Return (X, Y) of the center of cell containing provided text 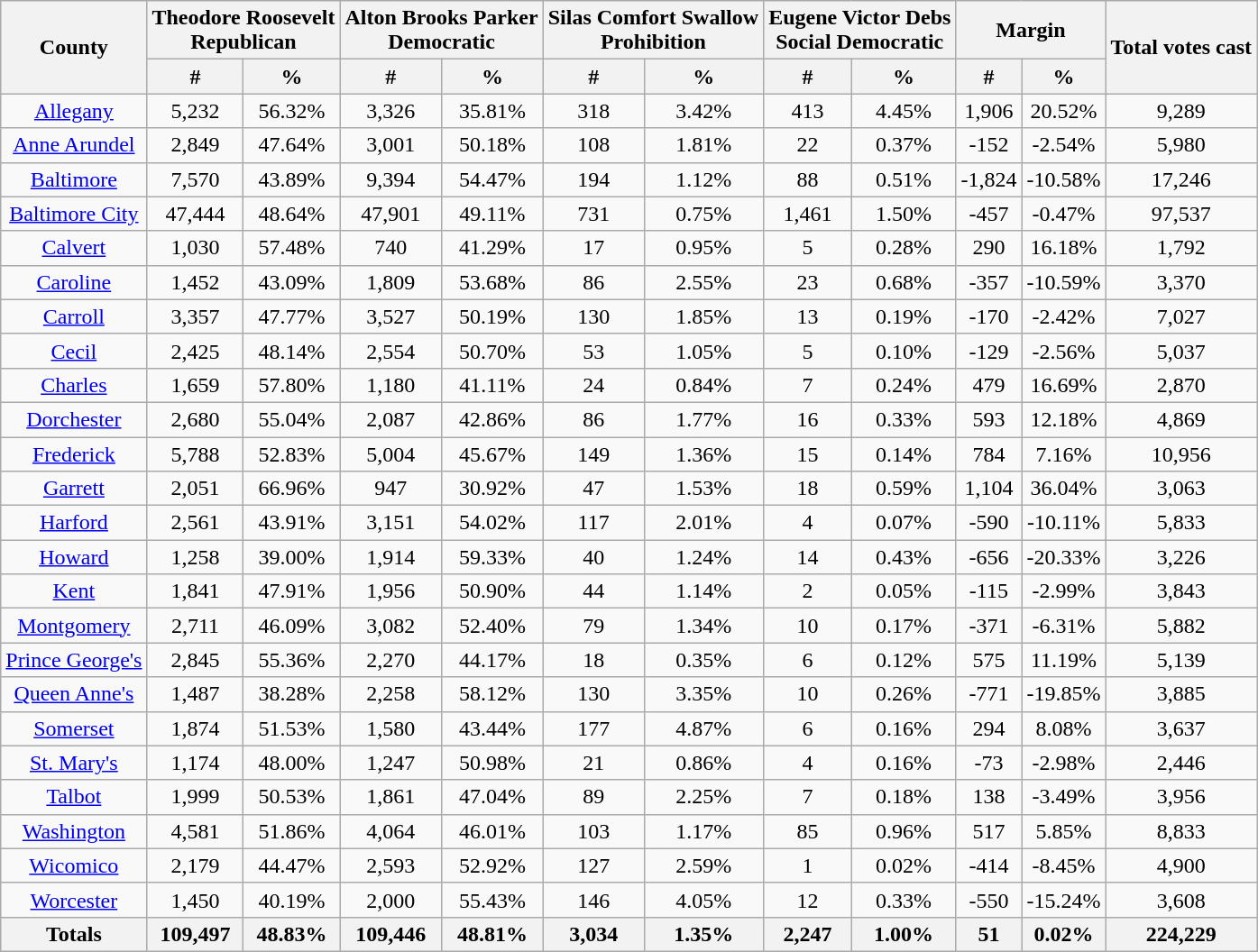
-20.33% (1064, 557)
47.04% (492, 797)
-771 (988, 694)
-10.58% (1064, 179)
-2.56% (1064, 351)
1,461 (808, 214)
-2.42% (1064, 316)
-170 (988, 316)
-129 (988, 351)
1,030 (195, 248)
57.48% (292, 248)
2,000 (391, 900)
5,004 (391, 453)
47,901 (391, 214)
3.35% (703, 694)
2,593 (391, 865)
1.35% (703, 934)
Totals (74, 934)
575 (988, 660)
55.43% (492, 900)
Prince George's (74, 660)
4.45% (904, 111)
1,180 (391, 385)
-2.98% (1064, 763)
-457 (988, 214)
51.86% (292, 831)
0.86% (703, 763)
10,956 (1181, 453)
5.85% (1064, 831)
146 (593, 900)
9,394 (391, 179)
3,326 (391, 111)
0.10% (904, 351)
Frederick (74, 453)
23 (808, 282)
0.35% (703, 660)
5,788 (195, 453)
108 (593, 145)
2,258 (391, 694)
Calvert (74, 248)
0.59% (904, 489)
138 (988, 797)
54.47% (492, 179)
290 (988, 248)
12 (808, 900)
16.69% (1064, 385)
88 (808, 179)
-6.31% (1064, 626)
1,956 (391, 591)
Allegany (74, 111)
-550 (988, 900)
1.53% (703, 489)
Howard (74, 557)
947 (391, 489)
Alton Brooks ParkerDemocratic (442, 31)
4.87% (703, 728)
5,980 (1181, 145)
0.18% (904, 797)
Cecil (74, 351)
7.16% (1064, 453)
1,906 (988, 111)
8,833 (1181, 831)
1,841 (195, 591)
1,247 (391, 763)
-19.85% (1064, 694)
0.17% (904, 626)
48.14% (292, 351)
2,051 (195, 489)
7,027 (1181, 316)
0.68% (904, 282)
-371 (988, 626)
50.90% (492, 591)
3,637 (1181, 728)
1.14% (703, 591)
3,063 (1181, 489)
1.17% (703, 831)
49.11% (492, 214)
4,064 (391, 831)
30.92% (492, 489)
7,570 (195, 179)
1,809 (391, 282)
43.44% (492, 728)
48.81% (492, 934)
Talbot (74, 797)
52.40% (492, 626)
3,885 (1181, 694)
1.81% (703, 145)
3,527 (391, 316)
50.98% (492, 763)
2,425 (195, 351)
52.92% (492, 865)
15 (808, 453)
-2.54% (1064, 145)
2,849 (195, 145)
3,370 (1181, 282)
Silas Comfort SwallowProhibition (653, 31)
Theodore RooseveltRepublican (243, 31)
-3.49% (1064, 797)
Wicomico (74, 865)
784 (988, 453)
109,446 (391, 934)
Margin (1031, 31)
40.19% (292, 900)
0.84% (703, 385)
0.95% (703, 248)
127 (593, 865)
97,537 (1181, 214)
St. Mary's (74, 763)
53.68% (492, 282)
58.12% (492, 694)
55.04% (292, 419)
5,139 (1181, 660)
Dorchester (74, 419)
36.04% (1064, 489)
46.09% (292, 626)
57.80% (292, 385)
20.52% (1064, 111)
2.01% (703, 523)
51 (988, 934)
47,444 (195, 214)
-8.45% (1064, 865)
43.89% (292, 179)
-0.47% (1064, 214)
2,870 (1181, 385)
79 (593, 626)
479 (988, 385)
3,956 (1181, 797)
740 (391, 248)
Anne Arundel (74, 145)
0.14% (904, 453)
2,711 (195, 626)
1,487 (195, 694)
42.86% (492, 419)
1.34% (703, 626)
3,151 (391, 523)
2,680 (195, 419)
4,900 (1181, 865)
24 (593, 385)
0.37% (904, 145)
149 (593, 453)
47.64% (292, 145)
1.05% (703, 351)
-414 (988, 865)
3,034 (593, 934)
3,843 (1181, 591)
3,357 (195, 316)
593 (988, 419)
3,608 (1181, 900)
4,581 (195, 831)
48.83% (292, 934)
50.53% (292, 797)
3.42% (703, 111)
Eugene Victor DebsSocial Democratic (860, 31)
89 (593, 797)
-357 (988, 282)
1.77% (703, 419)
16.18% (1064, 248)
0.96% (904, 831)
0.51% (904, 179)
1,914 (391, 557)
47 (593, 489)
0.05% (904, 591)
0.43% (904, 557)
0.07% (904, 523)
731 (593, 214)
5,882 (1181, 626)
1,104 (988, 489)
47.77% (292, 316)
17,246 (1181, 179)
Caroline (74, 282)
294 (988, 728)
59.33% (492, 557)
1,580 (391, 728)
1.50% (904, 214)
2.55% (703, 282)
50.19% (492, 316)
3,226 (1181, 557)
2.25% (703, 797)
16 (808, 419)
Garrett (74, 489)
-2.99% (1064, 591)
55.36% (292, 660)
-15.24% (1064, 900)
48.00% (292, 763)
2,247 (808, 934)
47.91% (292, 591)
1,450 (195, 900)
48.64% (292, 214)
5,232 (195, 111)
35.81% (492, 111)
1 (808, 865)
-73 (988, 763)
0.24% (904, 385)
318 (593, 111)
-1,824 (988, 179)
38.28% (292, 694)
-656 (988, 557)
1,452 (195, 282)
517 (988, 831)
46.01% (492, 831)
40 (593, 557)
41.11% (492, 385)
2,179 (195, 865)
45.67% (492, 453)
53 (593, 351)
177 (593, 728)
1,999 (195, 797)
14 (808, 557)
2.59% (703, 865)
1,874 (195, 728)
109,497 (195, 934)
8.08% (1064, 728)
22 (808, 145)
103 (593, 831)
44 (593, 591)
50.18% (492, 145)
1.85% (703, 316)
1,792 (1181, 248)
44.17% (492, 660)
Worcester (74, 900)
County (74, 47)
0.28% (904, 248)
194 (593, 179)
0.12% (904, 660)
4.05% (703, 900)
56.32% (292, 111)
2,446 (1181, 763)
2,561 (195, 523)
85 (808, 831)
Harford (74, 523)
1,174 (195, 763)
1.12% (703, 179)
66.96% (292, 489)
2,270 (391, 660)
Queen Anne's (74, 694)
1.36% (703, 453)
Montgomery (74, 626)
54.02% (492, 523)
0.19% (904, 316)
9,289 (1181, 111)
3,082 (391, 626)
-590 (988, 523)
44.47% (292, 865)
-115 (988, 591)
13 (808, 316)
1,659 (195, 385)
52.83% (292, 453)
5,037 (1181, 351)
413 (808, 111)
Washington (74, 831)
Carroll (74, 316)
2,845 (195, 660)
5,833 (1181, 523)
Baltimore (74, 179)
-10.11% (1064, 523)
1,861 (391, 797)
Baltimore City (74, 214)
3,001 (391, 145)
4,869 (1181, 419)
Somerset (74, 728)
2 (808, 591)
0.75% (703, 214)
21 (593, 763)
-152 (988, 145)
43.09% (292, 282)
117 (593, 523)
Charles (74, 385)
Total votes cast (1181, 47)
2,087 (391, 419)
-10.59% (1064, 282)
0.26% (904, 694)
43.91% (292, 523)
224,229 (1181, 934)
17 (593, 248)
11.19% (1064, 660)
50.70% (492, 351)
1.24% (703, 557)
12.18% (1064, 419)
39.00% (292, 557)
2,554 (391, 351)
1.00% (904, 934)
51.53% (292, 728)
1,258 (195, 557)
41.29% (492, 248)
Kent (74, 591)
